Detect which cell encompasses the target text, then output its (X, Y) center coordinate. 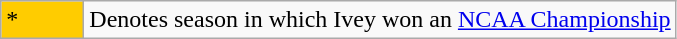
Denotes season in which Ivey won an NCAA Championship (380, 20)
* (42, 20)
